From the cell containing the given text, extract its center point as (x, y) coordinate. 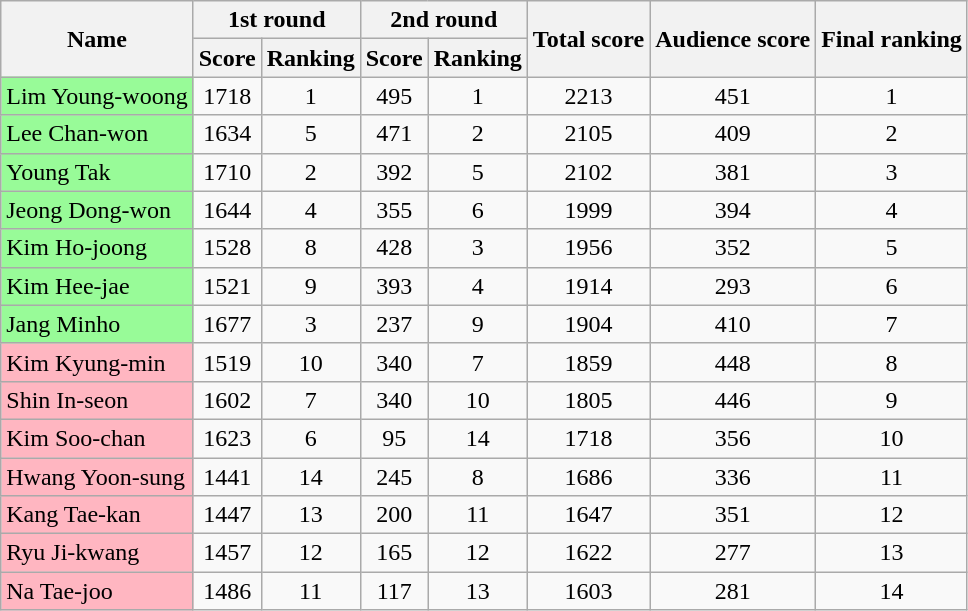
165 (394, 553)
356 (733, 438)
1644 (227, 210)
1623 (227, 438)
Final ranking (892, 39)
1904 (588, 324)
Kang Tae-kan (97, 515)
392 (394, 172)
Na Tae-joo (97, 591)
1805 (588, 400)
336 (733, 477)
Young Tak (97, 172)
281 (733, 591)
410 (733, 324)
1602 (227, 400)
1447 (227, 515)
451 (733, 96)
Jeong Dong-won (97, 210)
Kim Soo-chan (97, 438)
394 (733, 210)
237 (394, 324)
1519 (227, 362)
352 (733, 248)
495 (394, 96)
1686 (588, 477)
381 (733, 172)
Hwang Yoon-sung (97, 477)
471 (394, 134)
1st round (276, 20)
Lim Young-woong (97, 96)
Lee Chan-won (97, 134)
Jang Minho (97, 324)
409 (733, 134)
1457 (227, 553)
245 (394, 477)
446 (733, 400)
117 (394, 591)
95 (394, 438)
355 (394, 210)
Kim Ho-joong (97, 248)
Total score (588, 39)
1677 (227, 324)
277 (733, 553)
1441 (227, 477)
Kim Hee-jae (97, 286)
2102 (588, 172)
200 (394, 515)
351 (733, 515)
393 (394, 286)
Kim Kyung-min (97, 362)
1603 (588, 591)
1634 (227, 134)
2nd round (444, 20)
448 (733, 362)
1622 (588, 553)
1999 (588, 210)
Audience score (733, 39)
Shin In-seon (97, 400)
2213 (588, 96)
1486 (227, 591)
293 (733, 286)
Ryu Ji-kwang (97, 553)
Name (97, 39)
1710 (227, 172)
1528 (227, 248)
1521 (227, 286)
1956 (588, 248)
1647 (588, 515)
1859 (588, 362)
2105 (588, 134)
428 (394, 248)
1914 (588, 286)
